Return the [x, y] coordinate for the center point of the cell that contains the specified text.  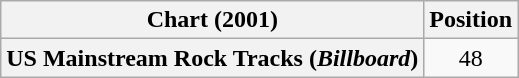
US Mainstream Rock Tracks (Billboard) [212, 58]
Position [471, 20]
Chart (2001) [212, 20]
48 [471, 58]
